Return (X, Y) of the center of cell containing provided text 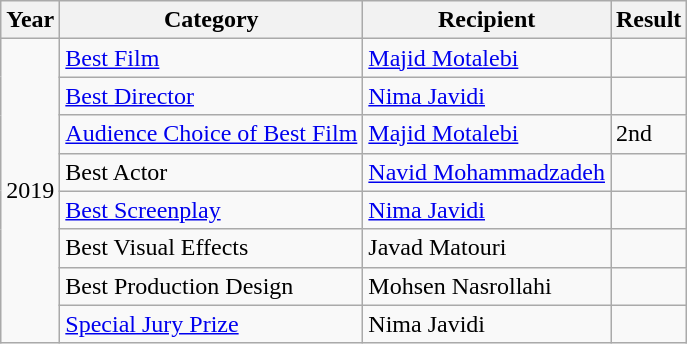
Special Jury Prize (212, 324)
Result (648, 20)
Best Director (212, 96)
Best Actor (212, 172)
Year (30, 20)
Best Film (212, 58)
Mohsen Nasrollahi (487, 286)
Category (212, 20)
Best Screenplay (212, 210)
Best Production Design (212, 286)
Javad Matouri (487, 248)
Navid Mohammadzadeh (487, 172)
Audience Choice of Best Film (212, 134)
Best Visual Effects (212, 248)
2019 (30, 191)
2nd (648, 134)
Recipient (487, 20)
